Identify which cell holds the provided text, then report its [x, y] central coordinate. 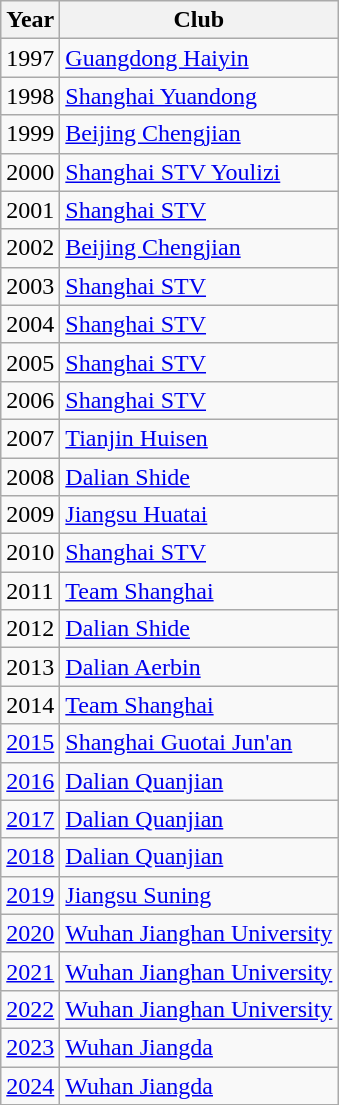
2007 [30, 438]
2014 [30, 705]
2008 [30, 477]
2005 [30, 362]
2000 [30, 172]
Shanghai Yuandong [199, 96]
2023 [30, 1047]
2012 [30, 629]
Jiangsu Huatai [199, 515]
2011 [30, 591]
2022 [30, 1009]
Guangdong Haiyin [199, 58]
1998 [30, 96]
2017 [30, 819]
Shanghai Guotai Jun'an [199, 743]
1997 [30, 58]
2020 [30, 933]
Tianjin Huisen [199, 438]
2001 [30, 210]
1999 [30, 134]
2010 [30, 553]
2016 [30, 781]
2015 [30, 743]
2013 [30, 667]
2021 [30, 971]
2024 [30, 1085]
Dalian Aerbin [199, 667]
2009 [30, 515]
Club [199, 20]
2006 [30, 400]
2018 [30, 857]
Shanghai STV Youlizi [199, 172]
Year [30, 20]
2004 [30, 324]
2003 [30, 286]
2002 [30, 248]
2019 [30, 895]
Jiangsu Suning [199, 895]
